Provide the [X, Y] coordinate of the cell's center where the given text is located.  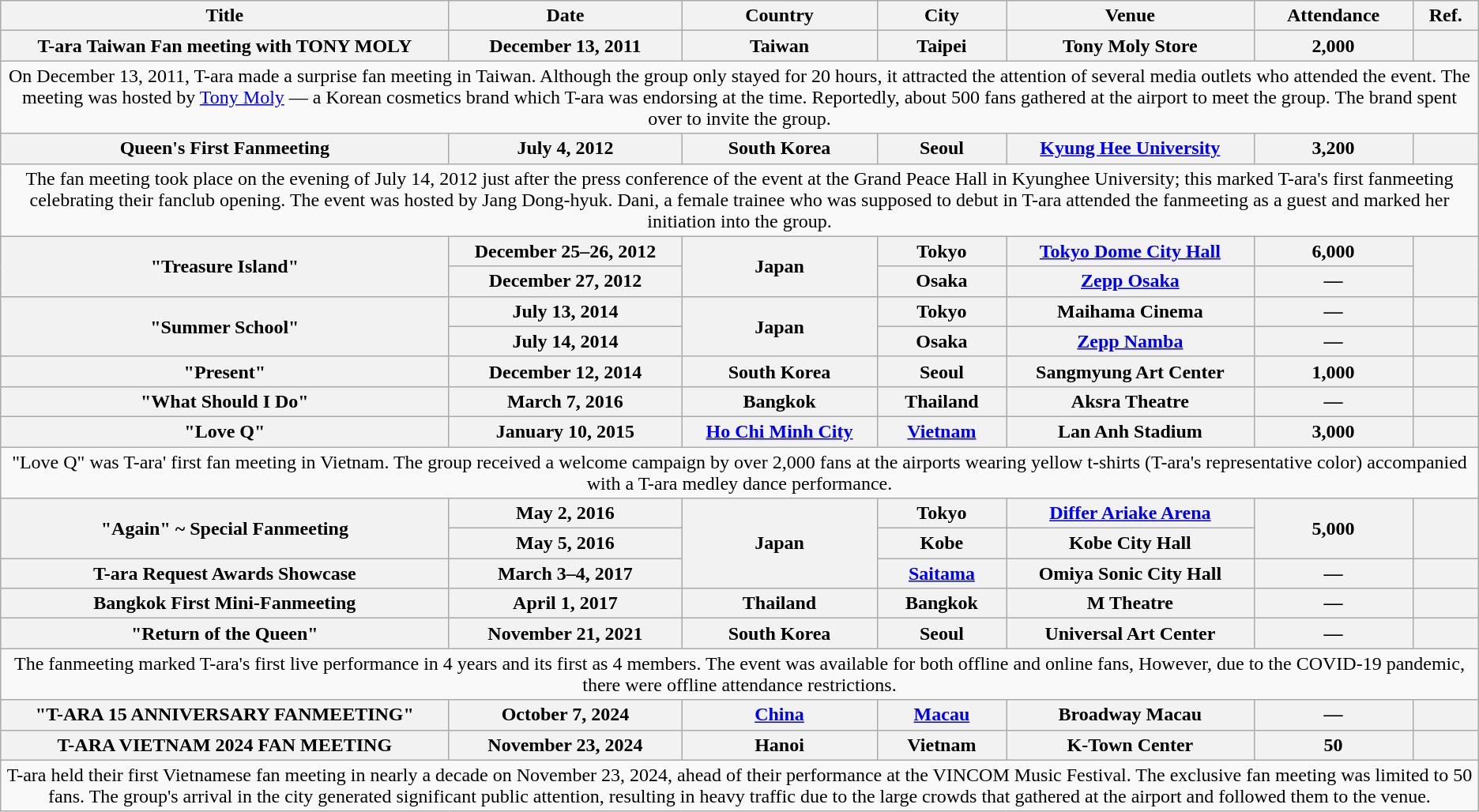
Broadway Macau [1130, 715]
3,200 [1334, 148]
M Theatre [1130, 603]
Ho Chi Minh City [779, 431]
July 14, 2014 [566, 341]
Taiwan [779, 46]
March 3–4, 2017 [566, 573]
Maihama Cinema [1130, 311]
"Love Q" [224, 431]
Aksra Theatre [1130, 401]
Differ Ariake Arena [1130, 513]
Bangkok First Mini-Fanmeeting [224, 603]
5,000 [1334, 528]
Kobe City Hall [1130, 543]
Attendance [1334, 16]
November 23, 2024 [566, 745]
Sangmyung Art Center [1130, 371]
Universal Art Center [1130, 633]
2,000 [1334, 46]
Taipei [942, 46]
"Again" ~ Special Fanmeeting [224, 528]
Zepp Namba [1130, 341]
November 21, 2021 [566, 633]
"What Should I Do" [224, 401]
March 7, 2016 [566, 401]
Ref. [1446, 16]
Saitama [942, 573]
Tokyo Dome City Hall [1130, 251]
January 10, 2015 [566, 431]
"Present" [224, 371]
Zepp Osaka [1130, 281]
July 4, 2012 [566, 148]
December 27, 2012 [566, 281]
China [779, 715]
July 13, 2014 [566, 311]
6,000 [1334, 251]
3,000 [1334, 431]
T-ARA VIETNAM 2024 FAN MEETING [224, 745]
50 [1334, 745]
T-ara Taiwan Fan meeting with TONY MOLY [224, 46]
Queen's First Fanmeeting [224, 148]
"Return of the Queen" [224, 633]
K-Town Center [1130, 745]
May 5, 2016 [566, 543]
Tony Moly Store [1130, 46]
December 12, 2014 [566, 371]
T-ara Request Awards Showcase [224, 573]
Date [566, 16]
Hanoi [779, 745]
Lan Anh Stadium [1130, 431]
Kobe [942, 543]
December 13, 2011 [566, 46]
Macau [942, 715]
May 2, 2016 [566, 513]
1,000 [1334, 371]
December 25–26, 2012 [566, 251]
Country [779, 16]
"T-ARA 15 ANNIVERSARY FANMEETING" [224, 715]
"Summer School" [224, 326]
Title [224, 16]
Venue [1130, 16]
Omiya Sonic City Hall [1130, 573]
October 7, 2024 [566, 715]
"Treasure Island" [224, 266]
April 1, 2017 [566, 603]
Kyung Hee University [1130, 148]
City [942, 16]
